Capture the cell that displays the provided text and extract its [X, Y] central coordinate. 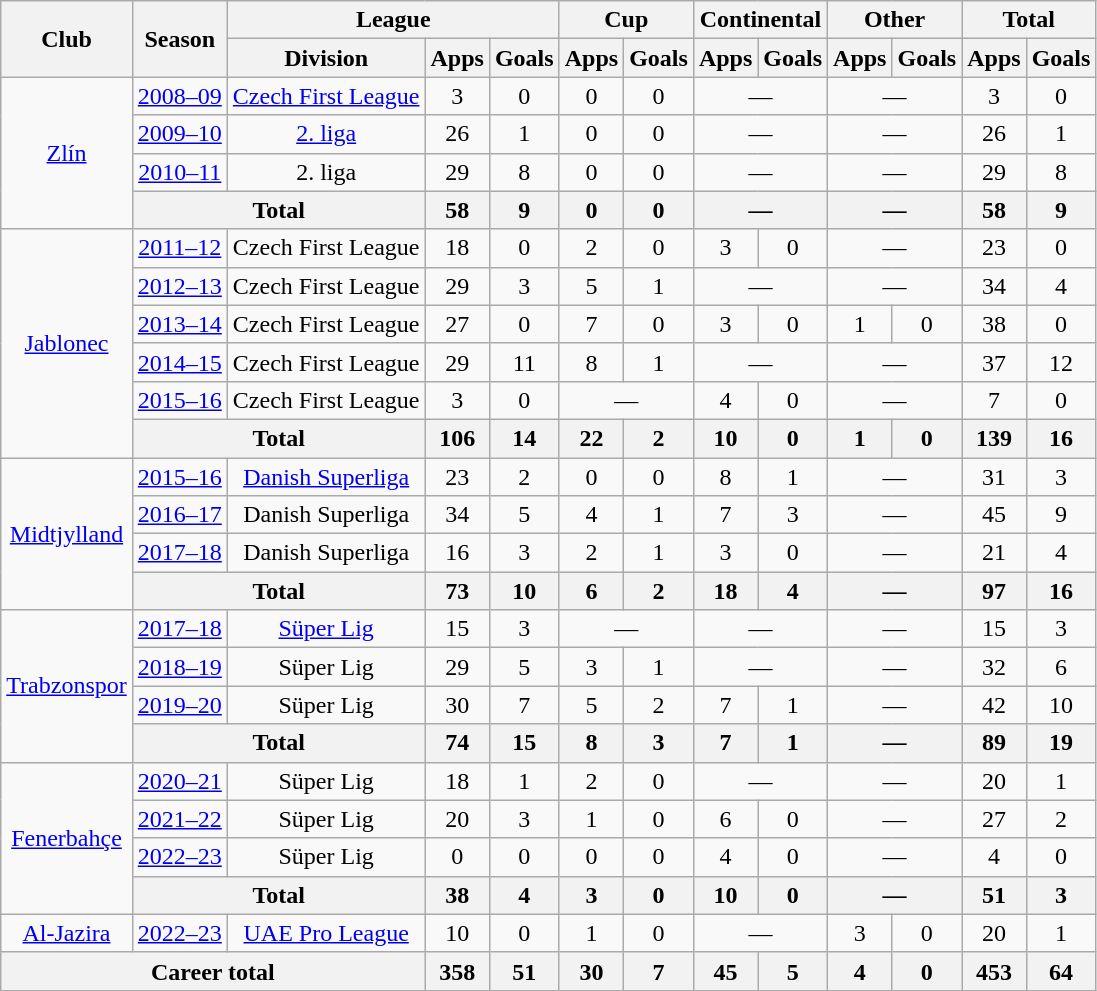
2019–20 [180, 705]
31 [994, 477]
37 [994, 362]
2010–11 [180, 172]
UAE Pro League [326, 933]
2021–22 [180, 819]
2014–15 [180, 362]
21 [994, 553]
League [393, 20]
2012–13 [180, 286]
2008–09 [180, 96]
Season [180, 39]
73 [457, 591]
453 [994, 971]
14 [524, 438]
Fenerbahçe [67, 838]
Zlín [67, 153]
11 [524, 362]
2020–21 [180, 781]
89 [994, 743]
Other [895, 20]
Trabzonspor [67, 686]
19 [1061, 743]
2011–12 [180, 248]
22 [591, 438]
106 [457, 438]
Career total [213, 971]
358 [457, 971]
42 [994, 705]
2013–14 [180, 324]
32 [994, 667]
12 [1061, 362]
2018–19 [180, 667]
Jablonec [67, 343]
Division [326, 58]
139 [994, 438]
2016–17 [180, 515]
Club [67, 39]
2009–10 [180, 134]
Cup [626, 20]
64 [1061, 971]
Midtjylland [67, 534]
Al-Jazira [67, 933]
Continental [760, 20]
74 [457, 743]
97 [994, 591]
